Scan for the cell matching the given text and deliver its [x, y] coordinate at center. 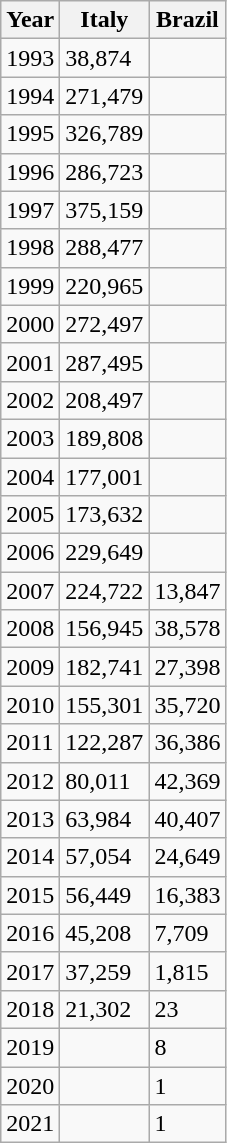
35,720 [188, 705]
229,649 [104, 553]
36,386 [188, 743]
57,054 [104, 857]
45,208 [104, 933]
2014 [30, 857]
375,159 [104, 210]
1,815 [188, 971]
63,984 [104, 819]
224,722 [104, 591]
1993 [30, 58]
287,495 [104, 362]
2015 [30, 895]
2021 [30, 1124]
1998 [30, 248]
27,398 [188, 667]
2003 [30, 438]
8 [188, 1047]
220,965 [104, 286]
2006 [30, 553]
23 [188, 1009]
1999 [30, 286]
182,741 [104, 667]
37,259 [104, 971]
2009 [30, 667]
16,383 [188, 895]
2002 [30, 400]
2010 [30, 705]
2004 [30, 477]
288,477 [104, 248]
2008 [30, 629]
21,302 [104, 1009]
155,301 [104, 705]
7,709 [188, 933]
13,847 [188, 591]
272,497 [104, 324]
1997 [30, 210]
2019 [30, 1047]
2012 [30, 781]
286,723 [104, 172]
40,407 [188, 819]
208,497 [104, 400]
80,011 [104, 781]
2000 [30, 324]
2020 [30, 1085]
1995 [30, 134]
122,287 [104, 743]
271,479 [104, 96]
Brazil [188, 20]
177,001 [104, 477]
2011 [30, 743]
42,369 [188, 781]
Year [30, 20]
56,449 [104, 895]
Italy [104, 20]
326,789 [104, 134]
156,945 [104, 629]
2013 [30, 819]
2016 [30, 933]
2007 [30, 591]
2001 [30, 362]
2005 [30, 515]
2017 [30, 971]
38,578 [188, 629]
1994 [30, 96]
1996 [30, 172]
173,632 [104, 515]
2018 [30, 1009]
189,808 [104, 438]
24,649 [188, 857]
38,874 [104, 58]
